Locate the cell with the specified text and output its (X, Y) center coordinate. 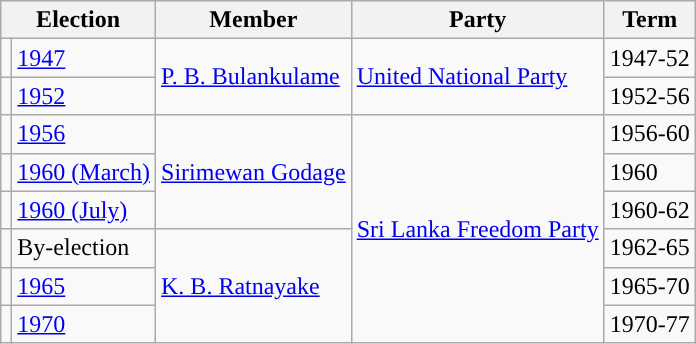
Election (78, 20)
United National Party (478, 77)
Party (478, 20)
1952-56 (650, 96)
P. B. Bulankulame (254, 77)
1952 (84, 96)
K. B. Ratnayake (254, 286)
1962-65 (650, 248)
1960 (July) (84, 210)
1970 (84, 324)
1970-77 (650, 324)
1960 (650, 172)
1956 (84, 134)
Member (254, 20)
Term (650, 20)
By-election (84, 248)
1947-52 (650, 58)
1965 (84, 286)
Sirimewan Godage (254, 172)
1960-62 (650, 210)
1965-70 (650, 286)
1960 (March) (84, 172)
1956-60 (650, 134)
1947 (84, 58)
Sri Lanka Freedom Party (478, 229)
